Return [X, Y] of the center of cell containing provided text 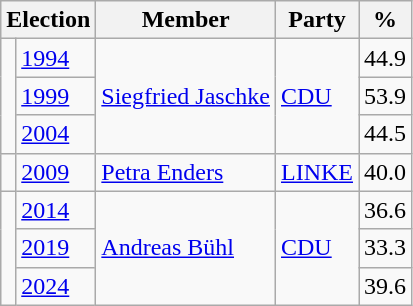
Petra Enders [186, 172]
Member [186, 20]
53.9 [386, 96]
LINKE [316, 172]
% [386, 20]
2004 [56, 134]
2014 [56, 210]
Party [316, 20]
44.5 [386, 134]
Election [48, 20]
2024 [56, 286]
40.0 [386, 172]
2009 [56, 172]
2019 [56, 248]
Andreas Bühl [186, 248]
36.6 [386, 210]
39.6 [386, 286]
33.3 [386, 248]
1994 [56, 58]
1999 [56, 96]
Siegfried Jaschke [186, 96]
44.9 [386, 58]
